Pinpoint the cell where the given text exists, returning its [x, y] midpoint coordinate. 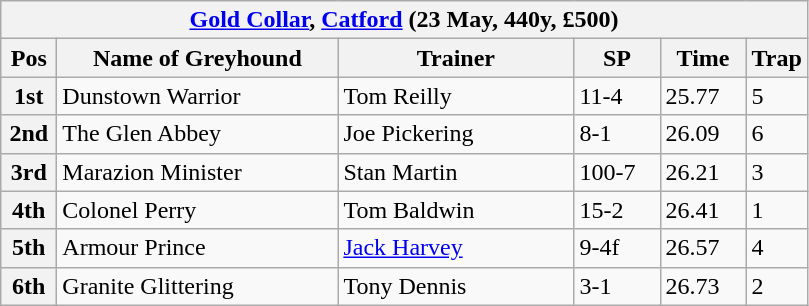
4th [29, 210]
The Glen Abbey [198, 134]
2nd [29, 134]
100-7 [617, 172]
3-1 [617, 286]
Gold Collar, Catford (23 May, 440y, £500) [404, 20]
5th [29, 248]
Tony Dennis [456, 286]
Pos [29, 58]
3 [776, 172]
Time [703, 58]
Armour Prince [198, 248]
8-1 [617, 134]
11-4 [617, 96]
1 [776, 210]
Stan Martin [456, 172]
6 [776, 134]
Granite Glittering [198, 286]
Joe Pickering [456, 134]
Tom Reilly [456, 96]
26.73 [703, 286]
26.21 [703, 172]
Marazion Minister [198, 172]
Dunstown Warrior [198, 96]
Colonel Perry [198, 210]
26.57 [703, 248]
26.09 [703, 134]
15-2 [617, 210]
5 [776, 96]
Name of Greyhound [198, 58]
25.77 [703, 96]
2 [776, 286]
4 [776, 248]
1st [29, 96]
SP [617, 58]
3rd [29, 172]
9-4f [617, 248]
Jack Harvey [456, 248]
6th [29, 286]
26.41 [703, 210]
Tom Baldwin [456, 210]
Trainer [456, 58]
Trap [776, 58]
